Locate the cell with the specified text and output its (X, Y) center coordinate. 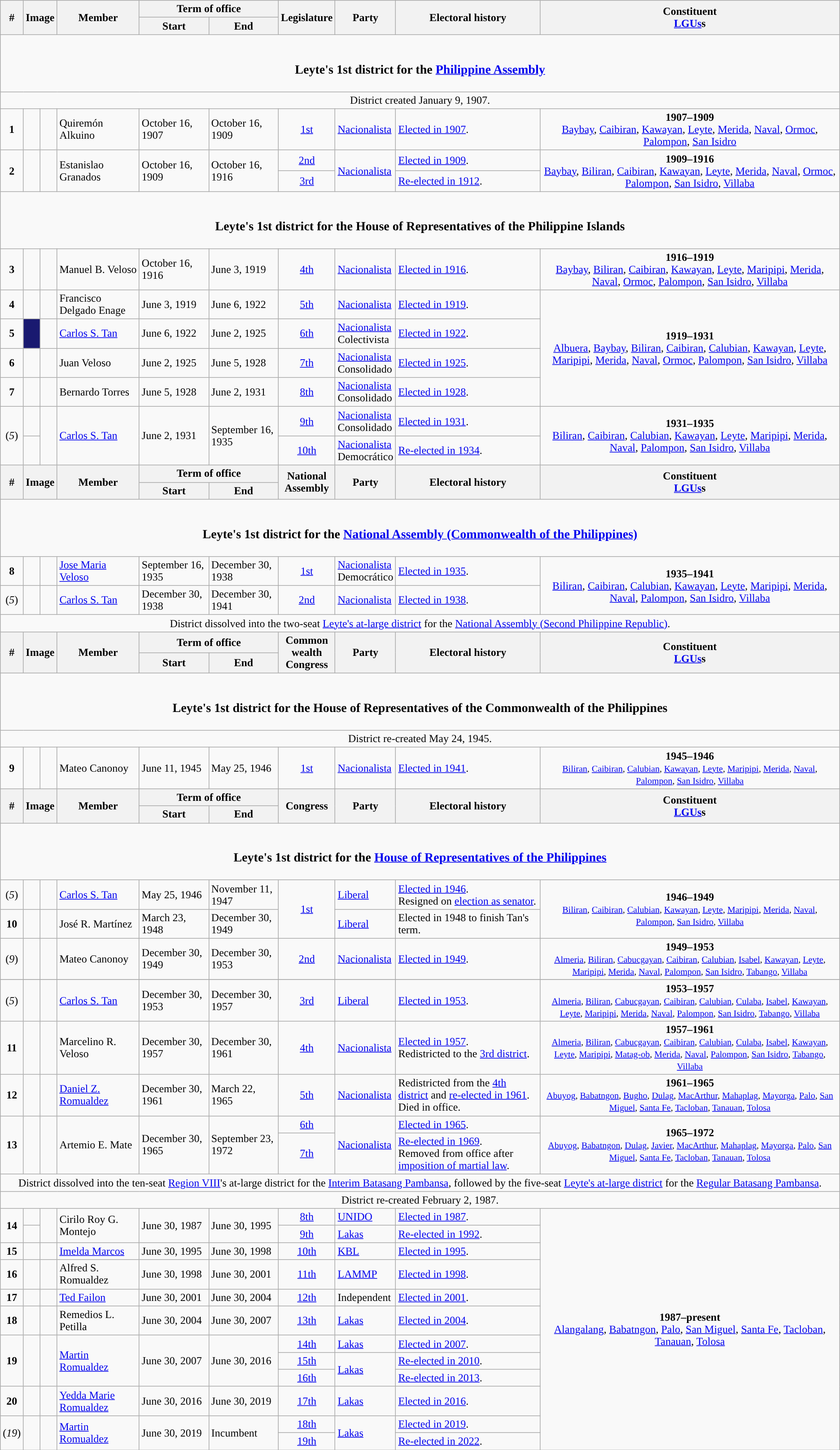
Leyte's 1st district for the Philippine Assembly (420, 63)
Elected in 1995. (468, 1251)
13th (307, 1321)
1961–1965Abuyog, Babatngon, Bugho, Dulag, MacArthur, Mahaplag, Mayorga, Palo, San Miguel, Santa Fe, Tacloban, Tanauan, Tolosa (690, 1095)
Elected in 1998. (468, 1274)
12 (12, 1095)
12th (307, 1297)
7 (12, 392)
19 (12, 1361)
December 30, 1965 (174, 1145)
10 (12, 924)
Elected in 1922. (468, 334)
CommonwealthCongress (307, 652)
June 30, 1987 (174, 1226)
Leyte's 1st district for the House of Representatives of the Philippines (420, 851)
Elected in 1948 to finish Tan's term. (468, 924)
1931–1935Biliran, Caibiran, Calubian, Kawayan, Leyte, Maripipi, Merida, Naval, Palompon, San Isidro, Villaba (690, 436)
Leyte's 1st district for the House of Representatives of the Commonwealth of the Philippines (420, 702)
4 (12, 304)
Elected in 1916. (468, 269)
18 (12, 1321)
Bernardo Torres (98, 392)
Remedios L. Petilla (98, 1321)
Re-elected in 1992. (468, 1234)
District dissolved into the two-seat Leyte's at-large district for the National Assembly (Second Philippine Republic). (420, 623)
Alfred S. Romualdez (98, 1274)
Ted Failon (98, 1297)
Elected in 1946.Resigned on election as senator. (468, 894)
Elected in 1941. (468, 768)
(19) (12, 1432)
District created January 9, 1907. (420, 100)
March 23, 1948 (174, 924)
Elected in 1953. (468, 1000)
Re-elected in 2010. (468, 1361)
KBL (365, 1251)
December 30, 1941 (243, 600)
Yedda Marie Romualdez (98, 1401)
June 11, 1945 (174, 768)
Elected in 2019. (468, 1424)
1949–1953Almeria, Biliran, Cabucgayan, Caibiran, Calubian, Isabel, Kawayan, Leyte, Maripipi, Merida, Naval, Palompon, San Isidro, Tabango, Villaba (690, 959)
Re-elected in 1912. (468, 181)
1909–1916Baybay, Biliran, Caibiran, Kawayan, Leyte, Merida, Naval, Ormoc, Palompon, San Isidro, Villaba (690, 171)
Cirilo Roy G. Montejo (98, 1226)
19th (307, 1441)
District re-created May 24, 1945. (420, 739)
2 (12, 171)
District re-created February 2, 1987. (420, 1200)
15 (12, 1251)
14th (307, 1344)
16th (307, 1378)
20 (12, 1401)
Manuel B. Veloso (98, 269)
Legislature (307, 18)
1916–1919Baybay, Biliran, Caibiran, Kawayan, Leyte, Maripipi, Merida, Naval, Ormoc, Palompon, San Isidro, Villaba (690, 269)
Congress (307, 806)
(9) (12, 959)
Elected in 1938. (468, 600)
Leyte's 1st district for the House of Representatives of the Philippine Islands (420, 220)
Elected in 1907. (468, 129)
11th (307, 1274)
Elected in 1957.Redistricted to the 3rd district. (468, 1048)
17 (12, 1297)
LAMMP (365, 1274)
1945–1946Biliran, Caibiran, Calubian, Kawayan, Leyte, Maripipi, Merida, Naval, Palompon, San Isidro, Villaba (690, 768)
November 11, 1947 (243, 894)
October 16, 1907 (174, 129)
Artemio E. Mate (98, 1145)
September 23, 1972 (243, 1145)
Quiremón Alkuino (98, 129)
Elected in 1909. (468, 160)
Elected in 2001. (468, 1297)
Elected in 2004. (468, 1321)
Elected in 2007. (468, 1344)
3 (12, 269)
Elected in 1965. (468, 1125)
Leyte's 1st district for the National Assembly (Commonwealth of the Philippines) (420, 528)
Juan Veloso (98, 363)
9 (12, 768)
NacionalistaColectivista (365, 334)
15th (307, 1361)
March 22, 1965 (243, 1095)
17th (307, 1401)
Re-elected in 2013. (468, 1378)
Incumbent (243, 1432)
Elected in 1949. (468, 959)
Francisco Delgado Enage (98, 304)
Elected in 1931. (468, 421)
16 (12, 1274)
18th (307, 1424)
5 (12, 334)
Elected in 1928. (468, 392)
NationalAssembly (307, 482)
Elected in 1987. (468, 1217)
1965–1972Abuyog, Babatngon, Dulag, Javier, MacArthur, Mahaplag, Mayorga, Palo, San Miguel, Santa Fe, Tacloban, Tanauan, Tolosa (690, 1145)
6 (12, 363)
1907–1909Baybay, Caibiran, Kawayan, Leyte, Merida, Naval, Ormoc, Palompon, San Isidro (690, 129)
14 (12, 1226)
Daniel Z. Romualdez (98, 1095)
Re-elected in 2022. (468, 1441)
Elected in 1925. (468, 363)
Marcelino R. Veloso (98, 1048)
Jose Maria Veloso (98, 571)
1987–presentAlangalang, Babatngon, Palo, San Miguel, Santa Fe, Tacloban, Tanauan, Tolosa (690, 1329)
1946–1949Biliran, Caibiran, Calubian, Kawayan, Leyte, Maripipi, Merida, Naval, Palompon, San Isidro, Villaba (690, 909)
Redistricted from the 4th district and re-elected in 1961.Died in office. (468, 1095)
8 (12, 571)
Re-elected in 1969.Removed from office after imposition of martial law. (468, 1154)
Elected in 1919. (468, 304)
1919–1931Albuera, Baybay, Biliran, Caibiran, Calubian, Kawayan, Leyte, Maripipi, Merida, Naval, Ormoc, Palompon, San Isidro, Villaba (690, 348)
Elected in 1935. (468, 571)
Elected in 2016. (468, 1401)
1935–1941Biliran, Caibiran, Calubian, Kawayan, Leyte, Maripipi, Merida, Naval, Palompon, San Isidro, Villaba (690, 585)
Re-elected in 1934. (468, 451)
13 (12, 1145)
11 (12, 1048)
Imelda Marcos (98, 1251)
José R. Martínez (98, 924)
UNIDO (365, 1217)
Estanislao Granados (98, 171)
1 (12, 129)
Independent (365, 1297)
